Identify which cell holds the provided text, then report its [X, Y] central coordinate. 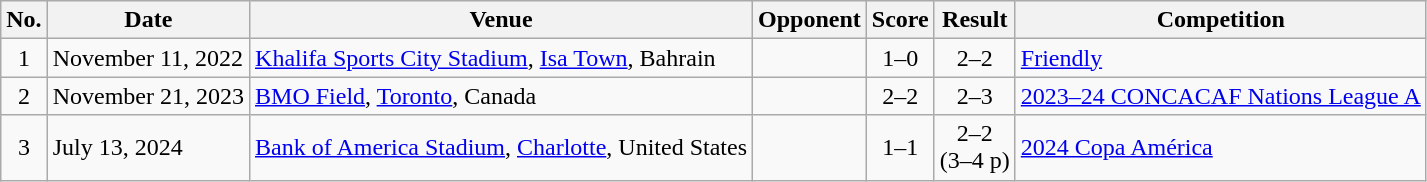
2–3 [974, 96]
1–0 [900, 58]
2024 Copa América [1220, 148]
Bank of America Stadium, Charlotte, United States [502, 148]
2023–24 CONCACAF Nations League A [1220, 96]
Opponent [810, 20]
2 [24, 96]
1 [24, 58]
3 [24, 148]
BMO Field, Toronto, Canada [502, 96]
Competition [1220, 20]
November 21, 2023 [148, 96]
Khalifa Sports City Stadium, Isa Town, Bahrain [502, 58]
Friendly [1220, 58]
No. [24, 20]
July 13, 2024 [148, 148]
Score [900, 20]
Result [974, 20]
2–2(3–4 p) [974, 148]
Date [148, 20]
1–1 [900, 148]
November 11, 2022 [148, 58]
Venue [502, 20]
